Detect which cell encompasses the target text, then output its [X, Y] center coordinate. 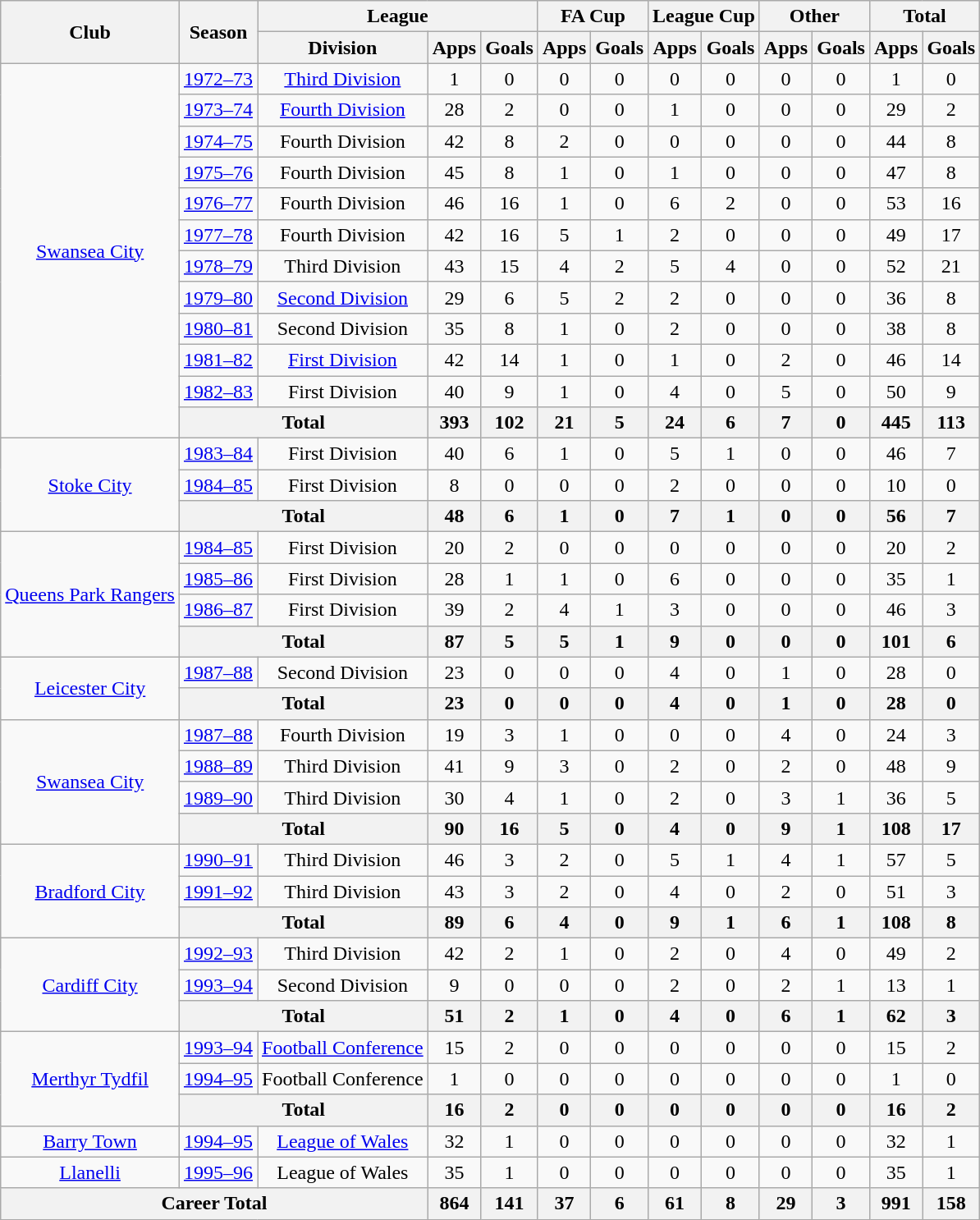
1992–93 [218, 954]
113 [951, 423]
47 [895, 172]
1978–79 [218, 266]
50 [895, 392]
87 [454, 641]
1977–78 [218, 235]
37 [564, 1204]
39 [454, 610]
1980–81 [218, 328]
61 [675, 1204]
Career Total [214, 1204]
FA Cup [593, 16]
1986–87 [218, 610]
Other [814, 16]
League [398, 16]
393 [454, 423]
1995–96 [218, 1172]
Stoke City [90, 485]
30 [454, 797]
1990–91 [218, 860]
101 [895, 641]
Cardiff City [90, 985]
57 [895, 860]
445 [895, 423]
102 [510, 423]
19 [454, 735]
991 [895, 1204]
1976–77 [218, 204]
41 [454, 766]
Barry Town [90, 1141]
44 [895, 141]
1983–84 [218, 454]
1973–74 [218, 110]
1988–89 [218, 766]
56 [895, 516]
864 [454, 1204]
53 [895, 204]
1989–90 [218, 797]
Season [218, 32]
45 [454, 172]
Bradford City [90, 891]
62 [895, 1016]
Club [90, 32]
Llanelli [90, 1172]
10 [895, 485]
Queens Park Rangers [90, 594]
1975–76 [218, 172]
1982–83 [218, 392]
Division [343, 48]
1985–86 [218, 579]
1972–73 [218, 79]
89 [454, 923]
Merthyr Tydfil [90, 1079]
141 [510, 1204]
38 [895, 328]
Leicester City [90, 688]
League Cup [704, 16]
158 [951, 1204]
1974–75 [218, 141]
52 [895, 266]
1991–92 [218, 891]
1981–82 [218, 360]
90 [454, 828]
1979–80 [218, 297]
13 [895, 985]
